Find where the given text appears and provide that cell's center as (x, y) coordinate. 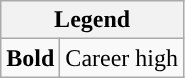
Career high (122, 58)
Bold (30, 58)
Legend (92, 20)
